Find where the given text appears and provide that cell's center as (X, Y) coordinate. 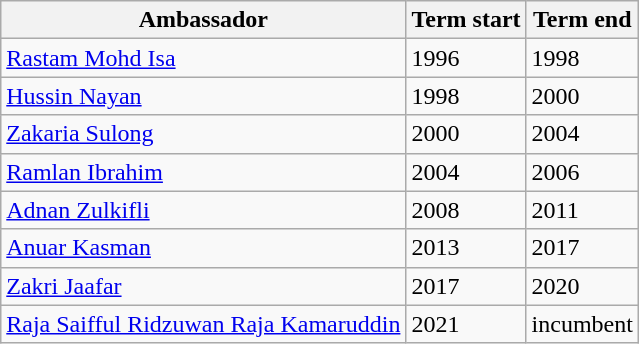
2006 (582, 172)
Rastam Mohd Isa (204, 58)
Term start (466, 20)
2013 (466, 248)
Adnan Zulkifli (204, 210)
2020 (582, 286)
Raja Saifful Ridzuwan Raja Kamaruddin (204, 324)
Term end (582, 20)
Ramlan Ibrahim (204, 172)
Zakri Jaafar (204, 286)
incumbent (582, 324)
2011 (582, 210)
Ambassador (204, 20)
1996 (466, 58)
Zakaria Sulong (204, 134)
Hussin Nayan (204, 96)
2021 (466, 324)
Anuar Kasman (204, 248)
2008 (466, 210)
